Search for the cell housing the specified text and yield its (x, y) center coordinate. 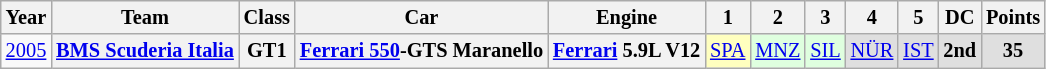
IST (918, 51)
5 (918, 17)
2005 (26, 51)
4 (872, 17)
Year (26, 17)
2 (778, 17)
1 (728, 17)
Class (267, 17)
Car (422, 17)
NÜR (872, 51)
Ferrari 550-GTS Maranello (422, 51)
DC (960, 17)
Ferrari 5.9L V12 (626, 51)
3 (825, 17)
Points (1013, 17)
BMS Scuderia Italia (145, 51)
SPA (728, 51)
2nd (960, 51)
35 (1013, 51)
GT1 (267, 51)
Team (145, 17)
Engine (626, 17)
SIL (825, 51)
MNZ (778, 51)
